Capture the cell that displays the provided text and extract its (X, Y) central coordinate. 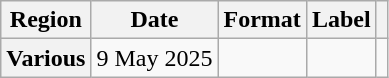
Date (154, 20)
Region (46, 20)
Various (46, 58)
Format (262, 20)
9 May 2025 (154, 58)
Label (341, 20)
